Find where the given text appears and provide that cell's center as [X, Y] coordinate. 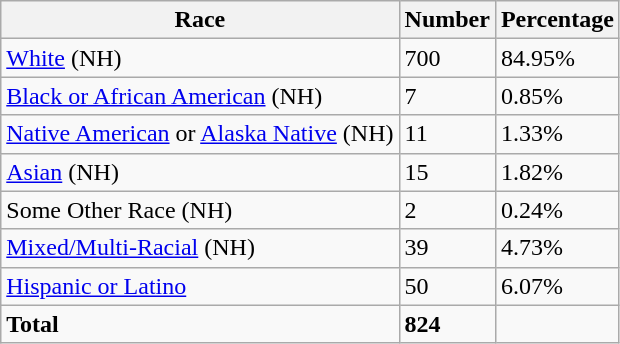
824 [447, 324]
Percentage [557, 20]
1.33% [557, 134]
Black or African American (NH) [200, 96]
Number [447, 20]
Total [200, 324]
Mixed/Multi-Racial (NH) [200, 248]
0.85% [557, 96]
Some Other Race (NH) [200, 210]
Asian (NH) [200, 172]
4.73% [557, 248]
1.82% [557, 172]
Race [200, 20]
0.24% [557, 210]
Native American or Alaska Native (NH) [200, 134]
700 [447, 58]
15 [447, 172]
Hispanic or Latino [200, 286]
84.95% [557, 58]
39 [447, 248]
6.07% [557, 286]
7 [447, 96]
11 [447, 134]
White (NH) [200, 58]
50 [447, 286]
2 [447, 210]
